Output the [X, Y] coordinate of the center of the cell containing the given text.  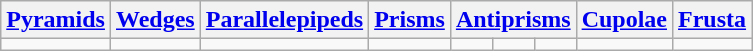
Parallelepipeds [284, 20]
Pyramids [56, 20]
Cupolae [624, 20]
Prisms [410, 20]
Frusta [712, 20]
Wedges [155, 20]
Antiprisms [513, 20]
